Locate the cell with the specified text and output its [X, Y] center coordinate. 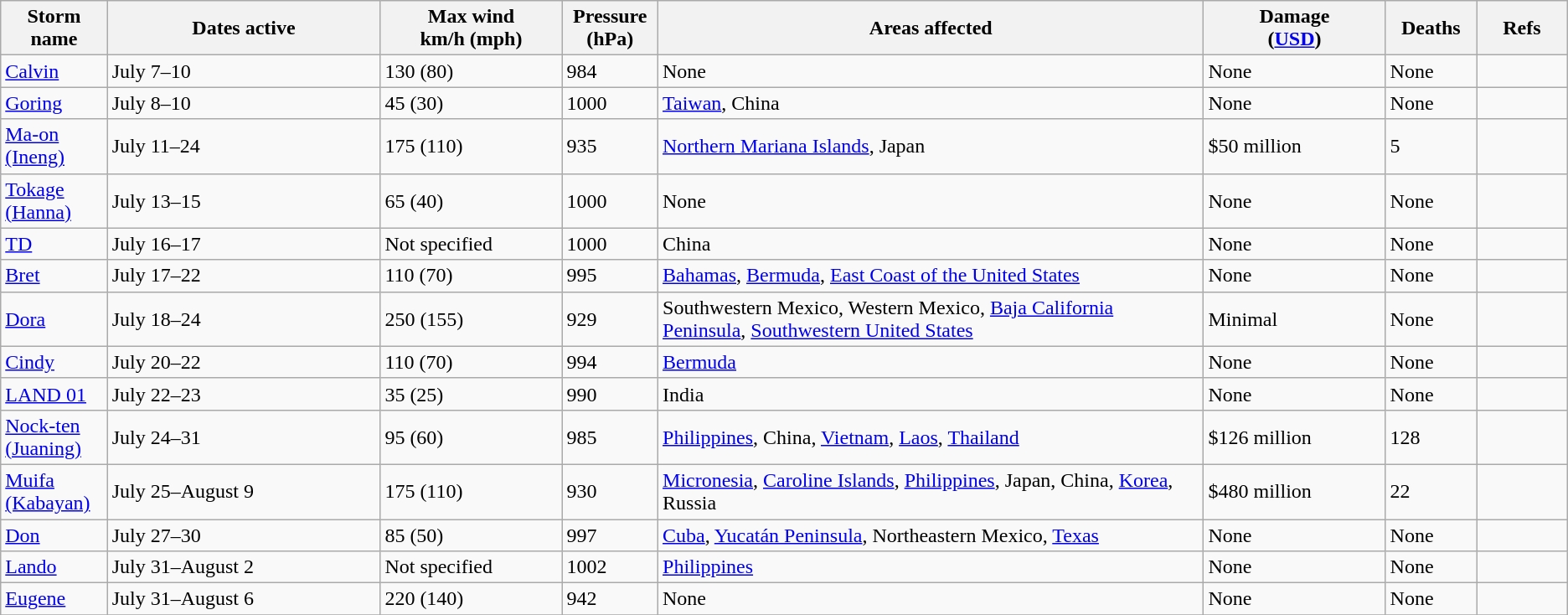
95 (60) [471, 437]
Calvin [54, 71]
Nock-ten (Juaning) [54, 437]
985 [610, 437]
35 (25) [471, 394]
TD [54, 244]
July 18–24 [244, 318]
July 24–31 [244, 437]
July 31–August 6 [244, 599]
Bret [54, 276]
85 (50) [471, 535]
220 (140) [471, 599]
Northern Mariana Islands, Japan [931, 146]
935 [610, 146]
Don [54, 535]
Bermuda [931, 362]
Cuba, Yucatán Peninsula, Northeastern Mexico, Texas [931, 535]
$50 million [1295, 146]
Cindy [54, 362]
$480 million [1295, 491]
45 (30) [471, 103]
Areas affected [931, 28]
5 [1431, 146]
July 8–10 [244, 103]
LAND 01 [54, 394]
July 7–10 [244, 71]
Minimal [1295, 318]
Lando [54, 567]
930 [610, 491]
1002 [610, 567]
$126 million [1295, 437]
July 22–23 [244, 394]
Philippines, China, Vietnam, Laos, Thailand [931, 437]
India [931, 394]
July 25–August 9 [244, 491]
130 (80) [471, 71]
Pressure(hPa) [610, 28]
Damage(USD) [1295, 28]
65 (40) [471, 201]
Dates active [244, 28]
997 [610, 535]
July 17–22 [244, 276]
Bahamas, Bermuda, East Coast of the United States [931, 276]
Dora [54, 318]
984 [610, 71]
Max windkm/h (mph) [471, 28]
Ma-on (Ineng) [54, 146]
Deaths [1431, 28]
250 (155) [471, 318]
Tokage (Hanna) [54, 201]
Southwestern Mexico, Western Mexico, Baja California Peninsula, Southwestern United States [931, 318]
July 27–30 [244, 535]
July 16–17 [244, 244]
Eugene [54, 599]
22 [1431, 491]
990 [610, 394]
128 [1431, 437]
929 [610, 318]
July 11–24 [244, 146]
Taiwan, China [931, 103]
July 31–August 2 [244, 567]
994 [610, 362]
Goring [54, 103]
Muifa (Kabayan) [54, 491]
Micronesia, Caroline Islands, Philippines, Japan, China, Korea, Russia [931, 491]
July 20–22 [244, 362]
Storm name [54, 28]
China [931, 244]
July 13–15 [244, 201]
995 [610, 276]
942 [610, 599]
Philippines [931, 567]
Refs [1523, 28]
